Capture the cell that displays the provided text and extract its (X, Y) central coordinate. 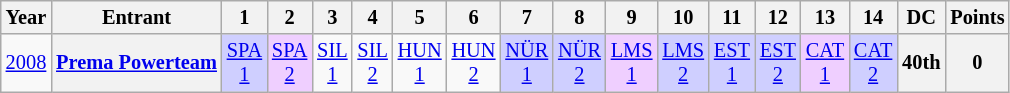
SPA1 (244, 63)
9 (632, 17)
DC (921, 17)
LMS1 (632, 63)
SIL2 (372, 63)
Year (26, 17)
10 (683, 17)
SIL1 (332, 63)
5 (420, 17)
7 (526, 17)
HUN2 (474, 63)
14 (873, 17)
3 (332, 17)
SPA2 (290, 63)
11 (732, 17)
13 (825, 17)
LMS2 (683, 63)
EST1 (732, 63)
0 (977, 63)
CAT1 (825, 63)
8 (580, 17)
HUN1 (420, 63)
4 (372, 17)
CAT2 (873, 63)
2008 (26, 63)
40th (921, 63)
EST2 (778, 63)
NÜR2 (580, 63)
Points (977, 17)
6 (474, 17)
NÜR1 (526, 63)
12 (778, 17)
Prema Powerteam (136, 63)
2 (290, 17)
1 (244, 17)
Entrant (136, 17)
